Return [x, y] of the center of cell containing provided text 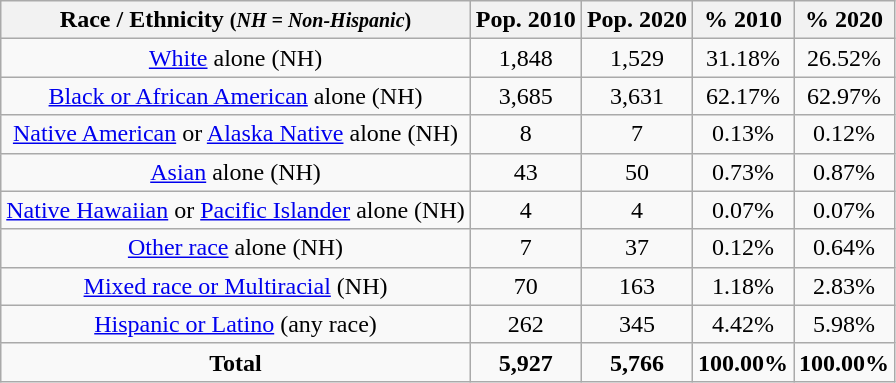
Pop. 2010 [526, 20]
31.18% [742, 58]
0.87% [844, 172]
43 [526, 172]
3,685 [526, 96]
262 [526, 324]
8 [526, 134]
Black or African American alone (NH) [236, 96]
White alone (NH) [236, 58]
Asian alone (NH) [236, 172]
2.83% [844, 286]
Total [236, 362]
163 [636, 286]
1,848 [526, 58]
5,766 [636, 362]
62.17% [742, 96]
Other race alone (NH) [236, 248]
5,927 [526, 362]
Native American or Alaska Native alone (NH) [236, 134]
0.73% [742, 172]
Hispanic or Latino (any race) [236, 324]
0.13% [742, 134]
37 [636, 248]
50 [636, 172]
5.98% [844, 324]
1,529 [636, 58]
4.42% [742, 324]
Race / Ethnicity (NH = Non-Hispanic) [236, 20]
% 2010 [742, 20]
70 [526, 286]
345 [636, 324]
0.64% [844, 248]
Pop. 2020 [636, 20]
3,631 [636, 96]
62.97% [844, 96]
Mixed race or Multiracial (NH) [236, 286]
Native Hawaiian or Pacific Islander alone (NH) [236, 210]
26.52% [844, 58]
% 2020 [844, 20]
1.18% [742, 286]
